Pinpoint the cell where the given text exists, returning its (x, y) midpoint coordinate. 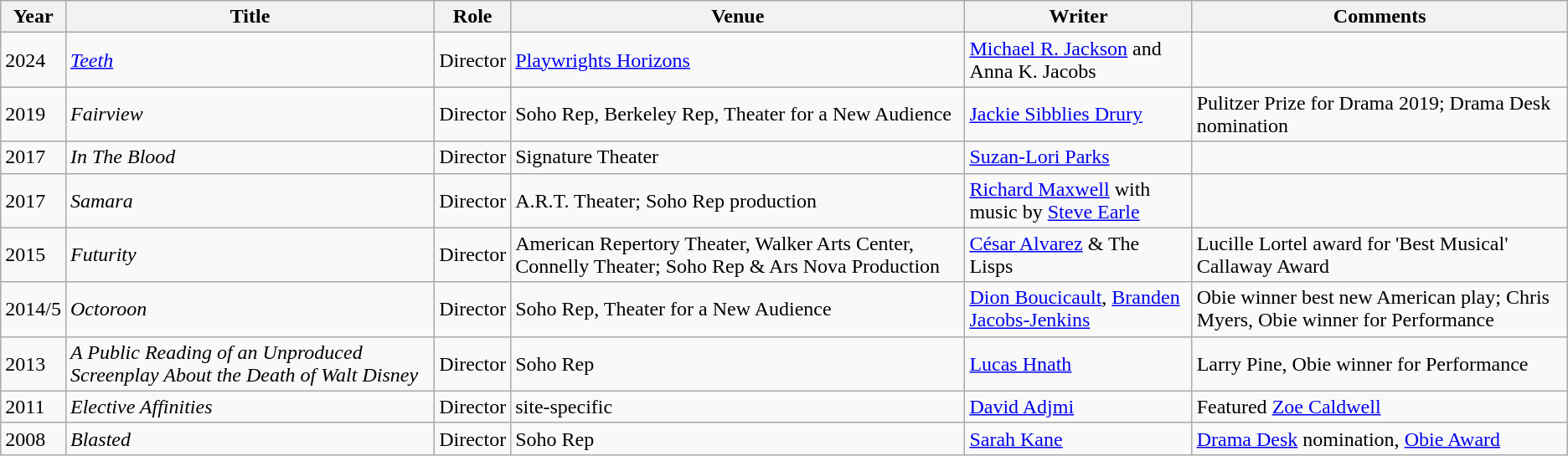
site-specific (738, 407)
Title (250, 17)
Futurity (250, 254)
Year (34, 17)
Teeth (250, 60)
Lucille Lortel award for 'Best Musical' Callaway Award (1380, 254)
In The Blood (250, 157)
Drama Desk nomination, Obie Award (1380, 438)
Role (472, 17)
Fairview (250, 114)
Dion Boucicault, Branden Jacobs-Jenkins (1079, 310)
Obie winner best new American play; Chris Myers, Obie winner for Performance (1380, 310)
Samara (250, 201)
Venue (738, 17)
Elective Affinities (250, 407)
Jackie Sibblies Drury (1079, 114)
2014/5 (34, 310)
Suzan-Lori Parks (1079, 157)
Comments (1380, 17)
Pulitzer Prize for Drama 2019; Drama Desk nomination (1380, 114)
Richard Maxwell with music by Steve Earle (1079, 201)
2019 (34, 114)
David Adjmi (1079, 407)
Lucas Hnath (1079, 363)
Soho Rep, Theater for a New Audience (738, 310)
American Repertory Theater, Walker Arts Center, Connelly Theater; Soho Rep & Ars Nova Production (738, 254)
Octoroon (250, 310)
César Alvarez & The Lisps (1079, 254)
2011 (34, 407)
Michael R. Jackson and Anna K. Jacobs (1079, 60)
A Public Reading of an Unproduced Screenplay About the Death of Walt Disney (250, 363)
Sarah Kane (1079, 438)
2024 (34, 60)
Soho Rep, Berkeley Rep, Theater for a New Audience (738, 114)
Larry Pine, Obie winner for Performance (1380, 363)
2015 (34, 254)
Writer (1079, 17)
2013 (34, 363)
Signature Theater (738, 157)
Featured Zoe Caldwell (1380, 407)
A.R.T. Theater; Soho Rep production (738, 201)
Blasted (250, 438)
2008 (34, 438)
Playwrights Horizons (738, 60)
